Provide the [X, Y] coordinate of the cell's center where the given text is located.  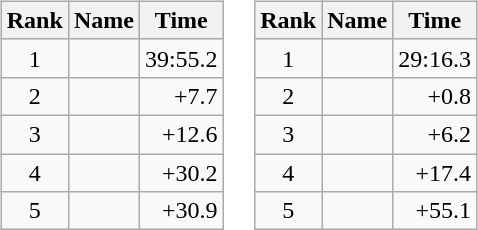
29:16.3 [435, 58]
+7.7 [181, 96]
+12.6 [181, 134]
39:55.2 [181, 58]
+0.8 [435, 96]
+6.2 [435, 134]
+30.9 [181, 211]
+17.4 [435, 173]
+55.1 [435, 211]
+30.2 [181, 173]
